Provide the [x, y] coordinate of the cell's center where the given text is located.  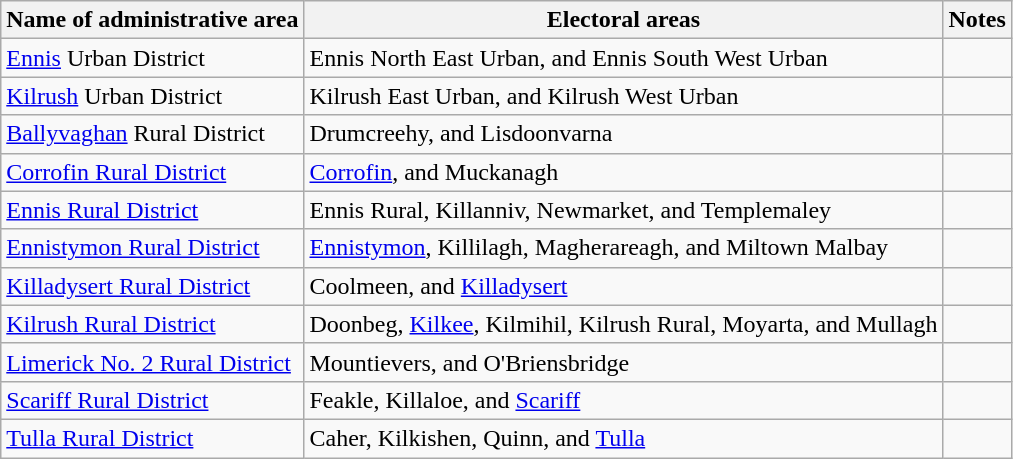
Ennistymon, Killilagh, Magherareagh, and Miltown Malbay [624, 248]
Tulla Rural District [152, 438]
Ballyvaghan Rural District [152, 134]
Drumcreehy, and Lisdoonvarna [624, 134]
Doonbeg, Kilkee, Kilmihil, Kilrush Rural, Moyarta, and Mullagh [624, 324]
Ennis Rural District [152, 210]
Killadysert Rural District [152, 286]
Ennis Rural, Killanniv, Newmarket, and Templemaley [624, 210]
Corrofin Rural District [152, 172]
Corrofin, and Muckanagh [624, 172]
Kilrush Rural District [152, 324]
Kilrush East Urban, and Kilrush West Urban [624, 96]
Notes [977, 20]
Mountievers, and O'Briensbridge [624, 362]
Kilrush Urban District [152, 96]
Coolmeen, and Killadysert [624, 286]
Caher, Kilkishen, Quinn, and Tulla [624, 438]
Ennis Urban District [152, 58]
Limerick No. 2 Rural District [152, 362]
Name of administrative area [152, 20]
Feakle, Killaloe, and Scariff [624, 400]
Ennistymon Rural District [152, 248]
Electoral areas [624, 20]
Scariff Rural District [152, 400]
Ennis North East Urban, and Ennis South West Urban [624, 58]
